Find where the given text appears and provide that cell's center as (x, y) coordinate. 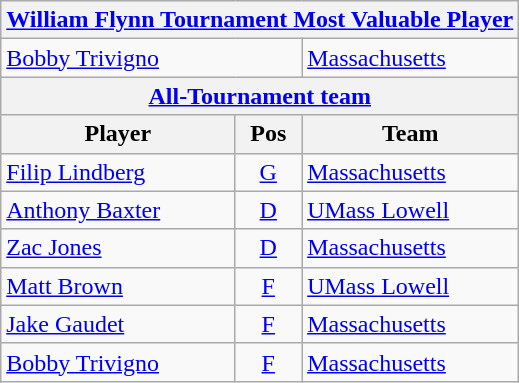
Filip Lindberg (118, 172)
Anthony Baxter (118, 210)
Matt Brown (118, 286)
G (268, 172)
William Flynn Tournament Most Valuable Player (260, 20)
Jake Gaudet (118, 324)
Team (410, 134)
All-Tournament team (260, 96)
Player (118, 134)
Pos (268, 134)
Zac Jones (118, 248)
